Return [X, Y] of the center of cell containing provided text 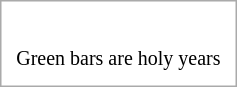
Green bars are holy years [118, 44]
